Find where the given text appears and provide that cell's center as (x, y) coordinate. 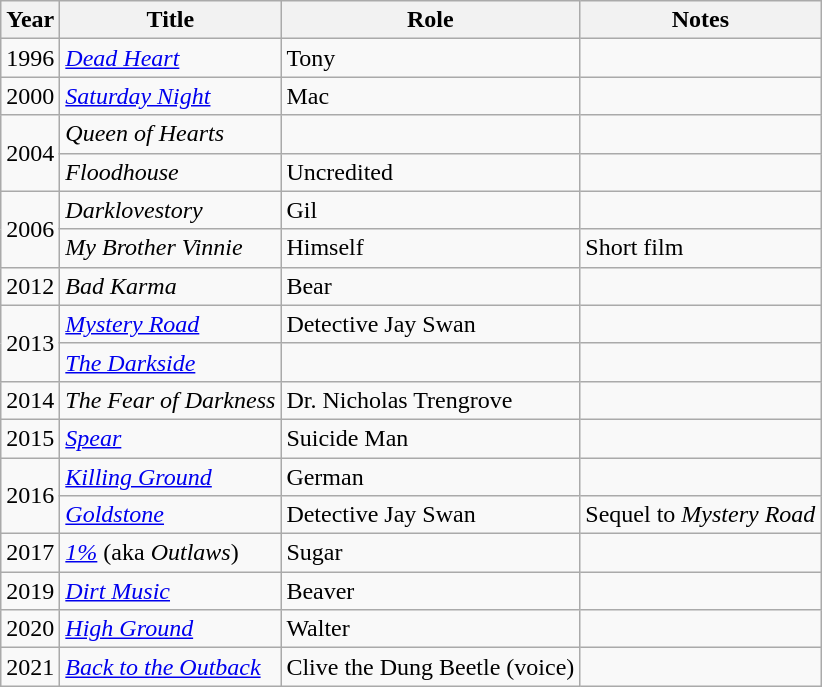
Walter (430, 629)
Killing Ground (170, 477)
Beaver (430, 591)
Mac (430, 96)
2021 (30, 667)
The Fear of Darkness (170, 400)
The Darkside (170, 362)
Sequel to Mystery Road (700, 515)
Darklovestory (170, 210)
Year (30, 20)
2017 (30, 553)
My Brother Vinnie (170, 248)
Mystery Road (170, 324)
Floodhouse (170, 172)
Suicide Man (430, 438)
Spear (170, 438)
Uncredited (430, 172)
2016 (30, 496)
2012 (30, 286)
Role (430, 20)
2014 (30, 400)
Clive the Dung Beetle (voice) (430, 667)
German (430, 477)
Notes (700, 20)
Title (170, 20)
Bear (430, 286)
Goldstone (170, 515)
2013 (30, 343)
2020 (30, 629)
Queen of Hearts (170, 134)
Dr. Nicholas Trengrove (430, 400)
Tony (430, 58)
Dirt Music (170, 591)
Gil (430, 210)
High Ground (170, 629)
2015 (30, 438)
Sugar (430, 553)
Bad Karma (170, 286)
Back to the Outback (170, 667)
2004 (30, 153)
1996 (30, 58)
1% (aka Outlaws) (170, 553)
2019 (30, 591)
2006 (30, 229)
Dead Heart (170, 58)
Short film (700, 248)
Himself (430, 248)
2000 (30, 96)
Saturday Night (170, 96)
